Pinpoint the cell where the given text exists, returning its (X, Y) midpoint coordinate. 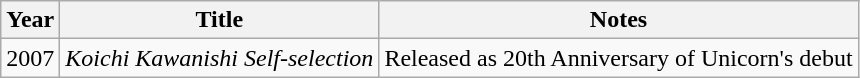
Title (220, 20)
2007 (30, 58)
Koichi Kawanishi Self-selection (220, 58)
Year (30, 20)
Notes (618, 20)
Released as 20th Anniversary of Unicorn's debut (618, 58)
